Identify which cell holds the provided text, then report its [x, y] central coordinate. 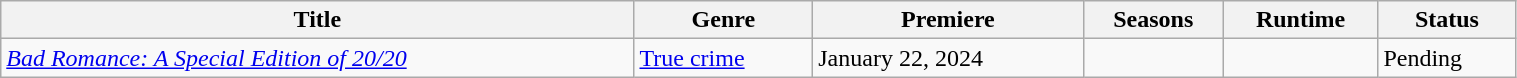
Title [318, 20]
Genre [724, 20]
Runtime [1300, 20]
Pending [1447, 58]
Status [1447, 20]
Seasons [1153, 20]
January 22, 2024 [948, 58]
Premiere [948, 20]
Bad Romance: A Special Edition of 20/20 [318, 58]
True crime [724, 58]
